Return the [X, Y] coordinate for the center point of the cell that contains the specified text.  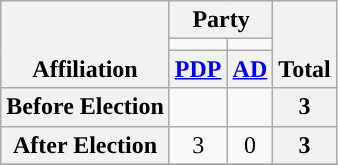
PDP [198, 69]
After Election [86, 145]
AD [250, 69]
Total [305, 44]
Before Election [86, 107]
0 [250, 145]
Party [220, 20]
Affiliation [86, 44]
